Return [x, y] of the center of cell containing provided text 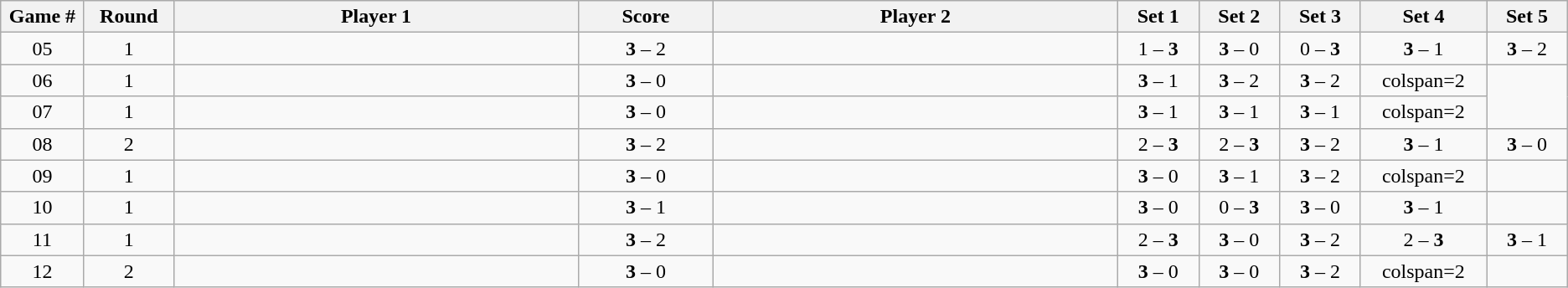
Set 4 [1423, 17]
Round [129, 17]
08 [42, 144]
11 [42, 239]
07 [42, 112]
Set 2 [1240, 17]
09 [42, 176]
Player 2 [915, 17]
10 [42, 208]
06 [42, 80]
05 [42, 49]
Set 5 [1528, 17]
12 [42, 271]
Set 3 [1320, 17]
1 – 3 [1158, 49]
Player 1 [377, 17]
Game # [42, 17]
Score [645, 17]
Set 1 [1158, 17]
